For the text-containing cell, return its midpoint in [x, y] coordinate format. 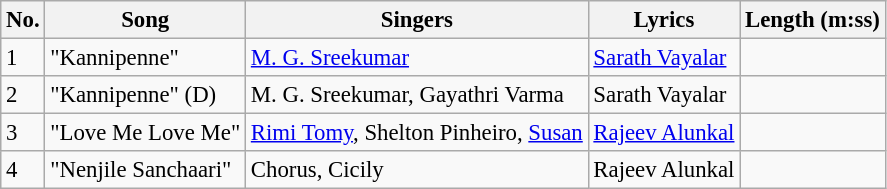
"Kannipenne" [146, 58]
Chorus, Cicily [418, 170]
4 [23, 170]
"Kannipenne" (D) [146, 95]
1 [23, 58]
"Love Me Love Me" [146, 133]
M. G. Sreekumar [418, 58]
Length (m:ss) [812, 20]
No. [23, 20]
3 [23, 133]
Song [146, 20]
"Nenjile Sanchaari" [146, 170]
M. G. Sreekumar, Gayathri Varma [418, 95]
Singers [418, 20]
2 [23, 95]
Lyrics [664, 20]
Rimi Tomy, Shelton Pinheiro, Susan [418, 133]
